Search for the cell housing the specified text and yield its [X, Y] center coordinate. 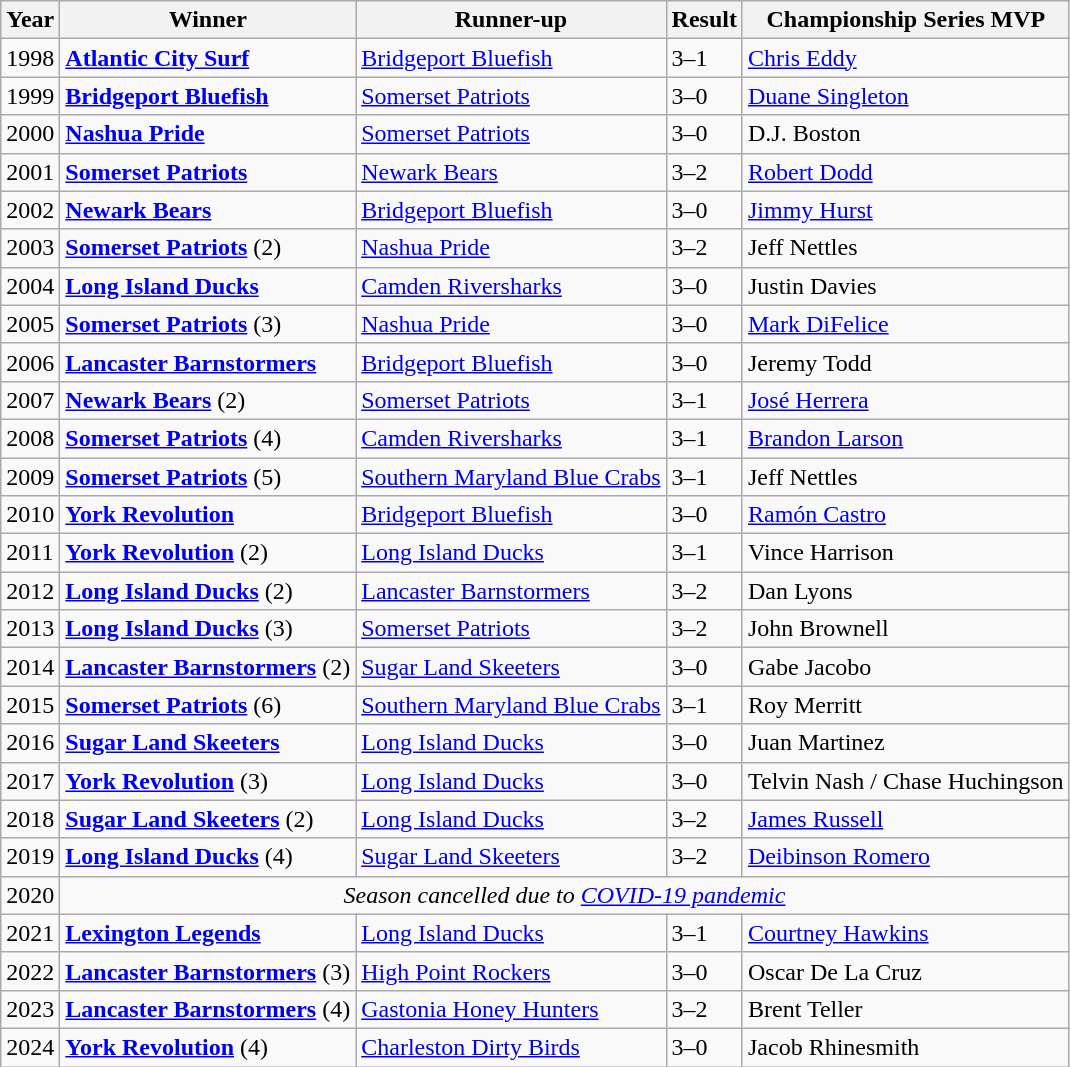
2013 [30, 629]
Runner-up [511, 20]
James Russell [906, 819]
Jimmy Hurst [906, 210]
Result [704, 20]
Charleston Dirty Birds [511, 1047]
1999 [30, 96]
Jeremy Todd [906, 362]
Somerset Patriots (2) [208, 248]
High Point Rockers [511, 971]
2008 [30, 438]
Somerset Patriots (3) [208, 324]
Brandon Larson [906, 438]
2018 [30, 819]
2012 [30, 591]
Roy Merritt [906, 705]
2000 [30, 134]
Long Island Ducks (4) [208, 857]
2015 [30, 705]
Somerset Patriots (4) [208, 438]
2014 [30, 667]
2021 [30, 933]
Gastonia Honey Hunters [511, 1009]
Brent Teller [906, 1009]
2022 [30, 971]
Lancaster Barnstormers (3) [208, 971]
York Revolution [208, 515]
2024 [30, 1047]
Long Island Ducks (3) [208, 629]
Somerset Patriots (5) [208, 477]
Championship Series MVP [906, 20]
Juan Martinez [906, 743]
Newark Bears (2) [208, 400]
Lexington Legends [208, 933]
Mark DiFelice [906, 324]
2001 [30, 172]
2020 [30, 895]
John Brownell [906, 629]
Vince Harrison [906, 553]
Telvin Nash / Chase Huchingson [906, 781]
Gabe Jacobo [906, 667]
2009 [30, 477]
Atlantic City Surf [208, 58]
Justin Davies [906, 286]
D.J. Boston [906, 134]
2023 [30, 1009]
Chris Eddy [906, 58]
Dan Lyons [906, 591]
2002 [30, 210]
2010 [30, 515]
Duane Singleton [906, 96]
Deibinson Romero [906, 857]
2006 [30, 362]
Sugar Land Skeeters (2) [208, 819]
Winner [208, 20]
2019 [30, 857]
2017 [30, 781]
2011 [30, 553]
Lancaster Barnstormers (4) [208, 1009]
Lancaster Barnstormers (2) [208, 667]
2007 [30, 400]
Robert Dodd [906, 172]
Oscar De La Cruz [906, 971]
José Herrera [906, 400]
Somerset Patriots (6) [208, 705]
2016 [30, 743]
Long Island Ducks (2) [208, 591]
1998 [30, 58]
Year [30, 20]
Jacob Rhinesmith [906, 1047]
York Revolution (2) [208, 553]
York Revolution (4) [208, 1047]
Courtney Hawkins [906, 933]
2003 [30, 248]
York Revolution (3) [208, 781]
2004 [30, 286]
Ramón Castro [906, 515]
Season cancelled due to COVID-19 pandemic [564, 895]
2005 [30, 324]
